Capture the cell that displays the provided text and extract its (X, Y) central coordinate. 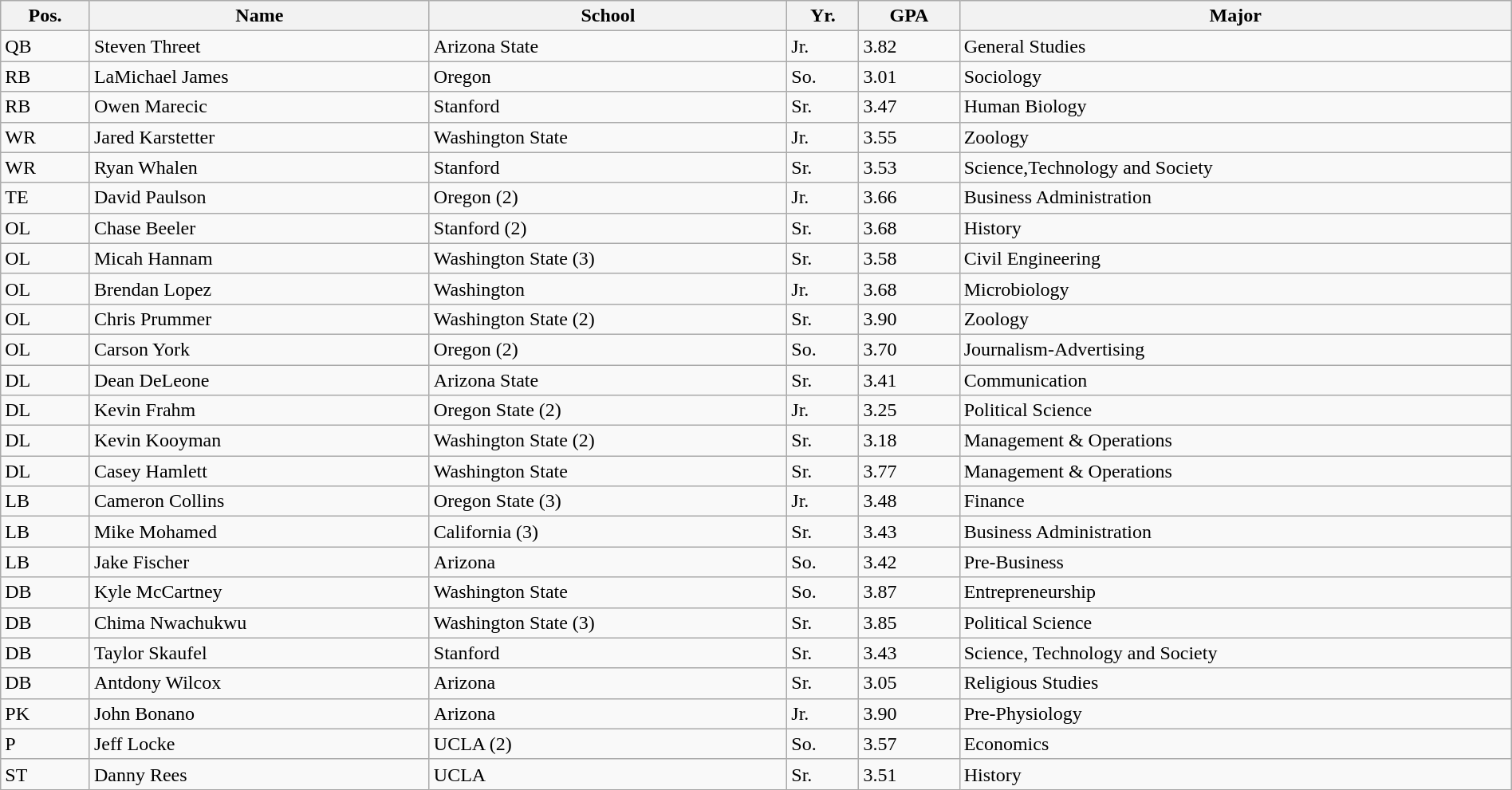
Owen Marecic (259, 107)
Steven Threet (259, 46)
Cameron Collins (259, 501)
Jake Fischer (259, 562)
Chima Nwachukwu (259, 623)
3.05 (909, 683)
3.51 (909, 774)
Ryan Whalen (259, 167)
3.70 (909, 349)
Finance (1235, 501)
Entrepreneurship (1235, 592)
Communication (1235, 380)
Sociology (1235, 77)
Micah Hannam (259, 258)
3.66 (909, 198)
Science,Technology and Society (1235, 167)
3.47 (909, 107)
Pos. (45, 16)
Oregon (608, 77)
Oregon State (3) (608, 501)
Civil Engineering (1235, 258)
Pre-Physiology (1235, 713)
Taylor Skaufel (259, 653)
PK (45, 713)
Human Biology (1235, 107)
John Bonano (259, 713)
ST (45, 774)
3.01 (909, 77)
3.82 (909, 46)
QB (45, 46)
Economics (1235, 744)
3.58 (909, 258)
TE (45, 198)
Chris Prummer (259, 319)
Jared Karstetter (259, 137)
Danny Rees (259, 774)
Pre-Business (1235, 562)
Washington (608, 289)
California (3) (608, 532)
Stanford (2) (608, 228)
GPA (909, 16)
3.41 (909, 380)
LaMichael James (259, 77)
Science, Technology and Society (1235, 653)
Name (259, 16)
Casey Hamlett (259, 471)
Major (1235, 16)
3.18 (909, 441)
Mike Mohamed (259, 532)
School (608, 16)
Microbiology (1235, 289)
Antdony Wilcox (259, 683)
Yr. (823, 16)
Brendan Lopez (259, 289)
Kyle McCartney (259, 592)
Jeff Locke (259, 744)
3.25 (909, 411)
3.48 (909, 501)
Kevin Frahm (259, 411)
General Studies (1235, 46)
Chase Beeler (259, 228)
3.57 (909, 744)
3.55 (909, 137)
David Paulson (259, 198)
UCLA (608, 774)
Dean DeLeone (259, 380)
3.42 (909, 562)
UCLA (2) (608, 744)
3.87 (909, 592)
Oregon State (2) (608, 411)
3.85 (909, 623)
Carson York (259, 349)
3.77 (909, 471)
Religious Studies (1235, 683)
3.53 (909, 167)
Journalism-Advertising (1235, 349)
P (45, 744)
Kevin Kooyman (259, 441)
